Provide the [X, Y] coordinate of the cell's center where the given text is located.  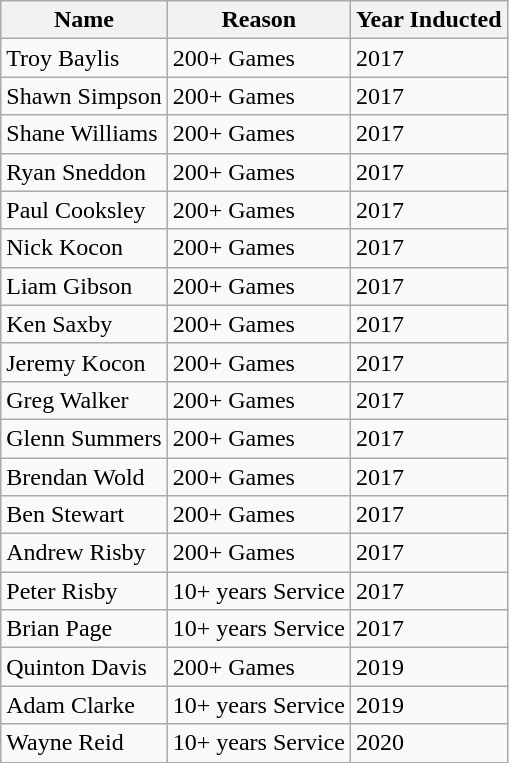
Brian Page [84, 629]
Shane Williams [84, 134]
Paul Cooksley [84, 210]
Quinton Davis [84, 667]
Shawn Simpson [84, 96]
Wayne Reid [84, 743]
Jeremy Kocon [84, 362]
Year Inducted [428, 20]
Glenn Summers [84, 438]
Ken Saxby [84, 324]
Troy Baylis [84, 58]
Brendan Wold [84, 477]
Andrew Risby [84, 553]
Name [84, 20]
Nick Kocon [84, 248]
Ryan Sneddon [84, 172]
Peter Risby [84, 591]
Reason [258, 20]
Adam Clarke [84, 705]
Ben Stewart [84, 515]
Greg Walker [84, 400]
Liam Gibson [84, 286]
2020 [428, 743]
